Find where the given text appears and provide that cell's center as (X, Y) coordinate. 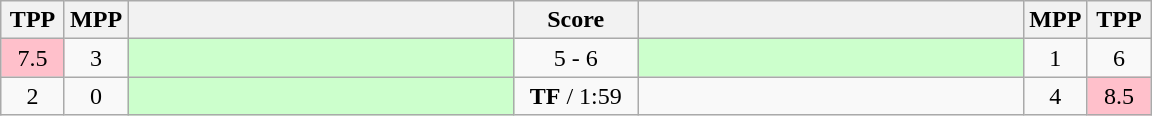
1 (1056, 58)
0 (96, 96)
4 (1056, 96)
Score (576, 20)
8.5 (1119, 96)
6 (1119, 58)
3 (96, 58)
7.5 (33, 58)
TF / 1:59 (576, 96)
5 - 6 (576, 58)
2 (33, 96)
